Extract the [x, y] coordinate from the center of the cell holding the provided text.  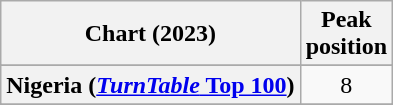
Peakposition [346, 34]
8 [346, 85]
Chart (2023) [150, 34]
Nigeria (TurnTable Top 100) [150, 85]
